Extract the (x, y) coordinate from the center of the cell holding the provided text.  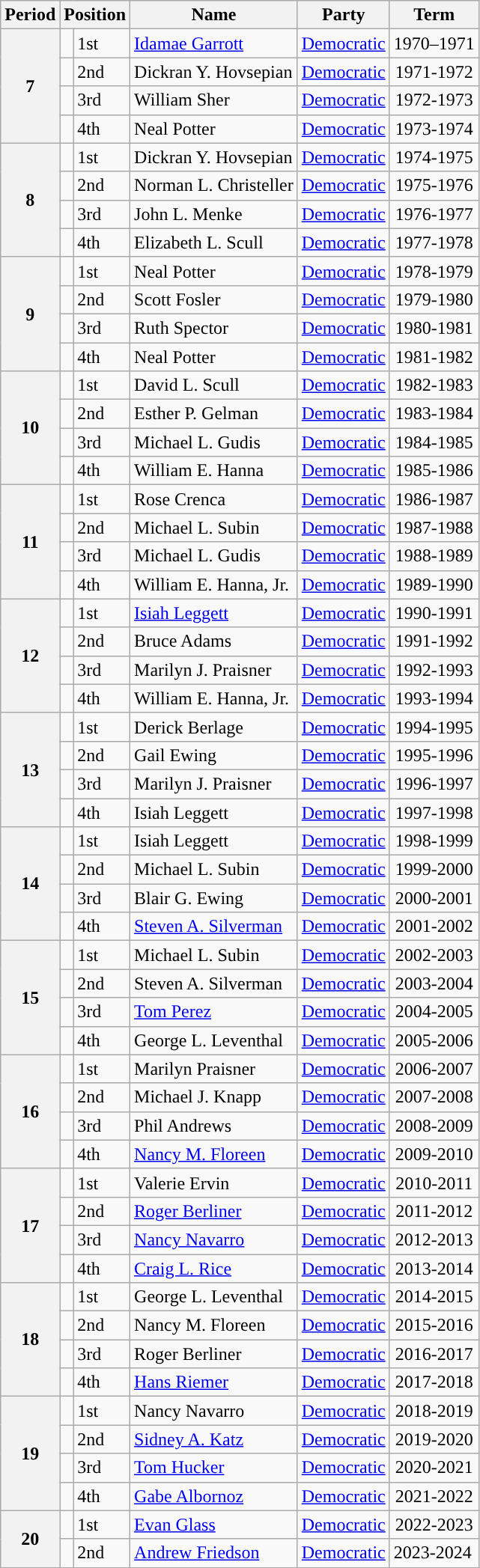
1978-1979 (434, 271)
1998-1999 (434, 841)
2000-2001 (434, 898)
Idamae Garrott (214, 43)
1989-1990 (434, 585)
Position (95, 15)
1988-1989 (434, 556)
2020-2021 (434, 1468)
2003-2004 (434, 983)
1991-1992 (434, 641)
1990-1991 (434, 613)
Tom Perez (214, 1012)
2007-2008 (434, 1097)
Andrew Friedson (214, 1553)
1979-1980 (434, 299)
Term (434, 15)
Tom Hucker (214, 1468)
14 (30, 884)
2004-2005 (434, 1012)
2010-2011 (434, 1183)
1987-1988 (434, 528)
2013-2014 (434, 1269)
1985-1986 (434, 471)
1981-1982 (434, 357)
1999-2000 (434, 870)
2008-2009 (434, 1126)
Marilyn Praisner (214, 1069)
Bruce Adams (214, 641)
1986-1987 (434, 499)
1976-1977 (434, 214)
Gabe Albornoz (214, 1496)
15 (30, 998)
1973-1974 (434, 129)
1977-1978 (434, 242)
Rose Crenca (214, 499)
1983-1984 (434, 414)
Hans Riemer (214, 1382)
2011-2012 (434, 1211)
2002-2003 (434, 955)
8 (30, 200)
1996-1997 (434, 784)
1970–1971 (434, 43)
12 (30, 656)
13 (30, 769)
9 (30, 314)
1972-1973 (434, 100)
1982-1983 (434, 385)
2014-2015 (434, 1297)
Norman L. Christeller (214, 186)
2009-2010 (434, 1154)
2016-2017 (434, 1354)
1993-1994 (434, 698)
Blair G. Ewing (214, 898)
Gail Ewing (214, 755)
1992-1993 (434, 670)
1971-1972 (434, 72)
1984-1985 (434, 442)
Phil Andrews (214, 1126)
Elizabeth L. Scull (214, 242)
Party (343, 15)
2019-2020 (434, 1439)
2005-2006 (434, 1040)
16 (30, 1111)
Valerie Ervin (214, 1183)
John L. Menke (214, 214)
2018-2019 (434, 1411)
17 (30, 1225)
11 (30, 542)
2021-2022 (434, 1496)
2023-2024 (434, 1553)
1974-1975 (434, 157)
2015-2016 (434, 1326)
2017-2018 (434, 1382)
2006-2007 (434, 1069)
Michael J. Knapp (214, 1097)
Scott Fosler (214, 299)
2022-2023 (434, 1525)
Evan Glass (214, 1525)
1994-1995 (434, 727)
Name (214, 15)
1997-1998 (434, 812)
Period (30, 15)
Derick Berlage (214, 727)
10 (30, 428)
Craig L. Rice (214, 1269)
2012-2013 (434, 1239)
19 (30, 1453)
Ruth Spector (214, 328)
1980-1981 (434, 328)
7 (30, 86)
William Sher (214, 100)
1995-1996 (434, 755)
20 (30, 1539)
Sidney A. Katz (214, 1439)
2001-2002 (434, 927)
David L. Scull (214, 385)
1975-1976 (434, 186)
William E. Hanna (214, 471)
Esther P. Gelman (214, 414)
18 (30, 1340)
